Extract the (X, Y) coordinate from the center of the cell holding the provided text.  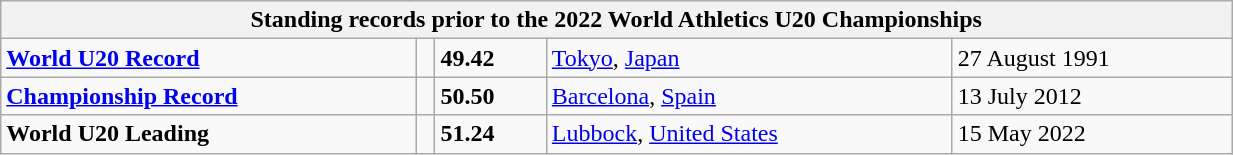
51.24 (490, 134)
Tokyo, Japan (749, 58)
Standing records prior to the 2022 World Athletics U20 Championships (616, 20)
Barcelona, Spain (749, 96)
World U20 Leading (208, 134)
15 May 2022 (1092, 134)
50.50 (490, 96)
Championship Record (208, 96)
Lubbock, United States (749, 134)
49.42 (490, 58)
13 July 2012 (1092, 96)
27 August 1991 (1092, 58)
World U20 Record (208, 58)
